Extract the [x, y] coordinate from the center of the cell holding the provided text.  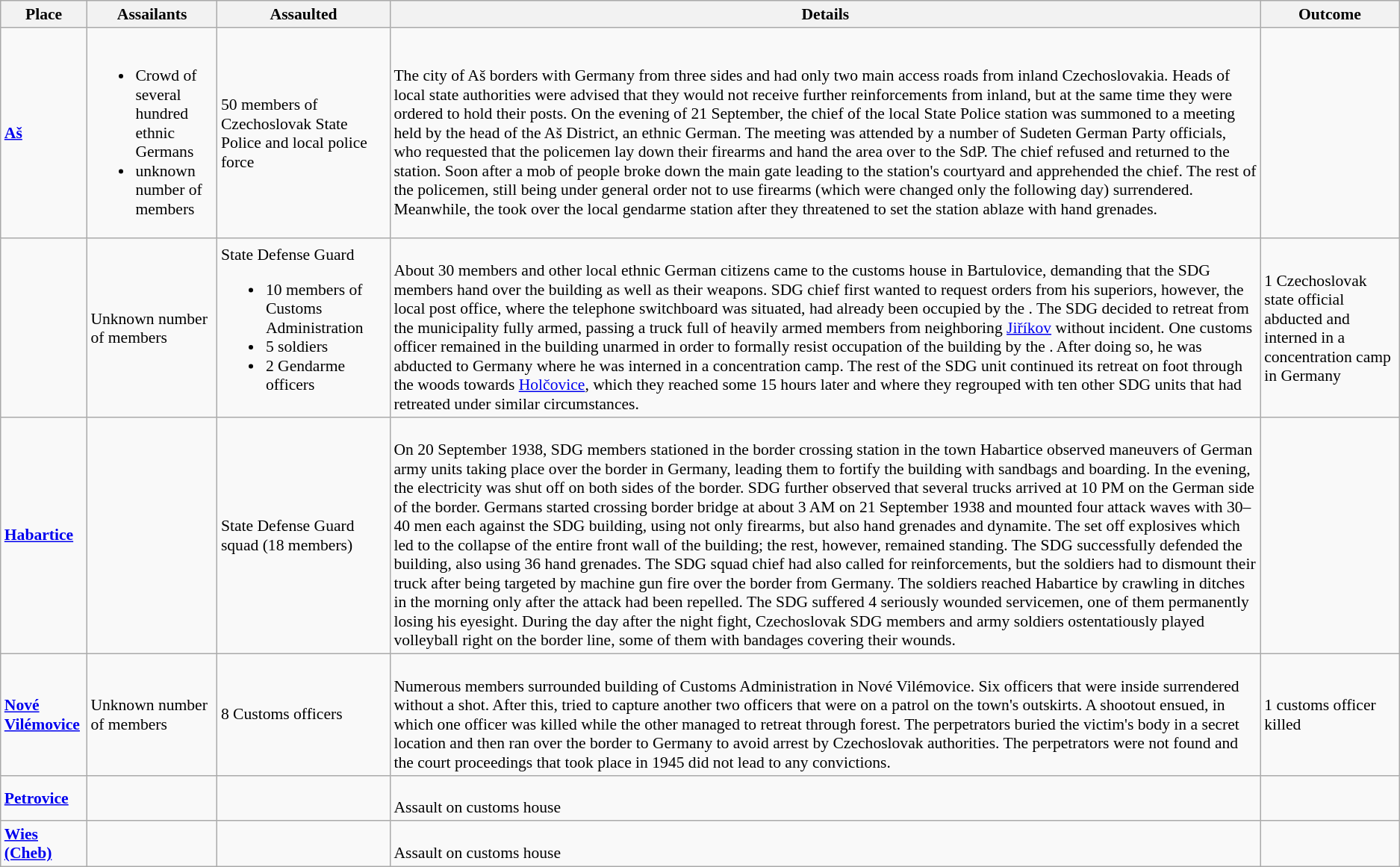
1 Czechoslovak state official abducted and interned in a concentration camp in Germany [1329, 329]
Outcome [1329, 14]
Crowd of several hundred ethnic Germansunknown number of members [152, 133]
Place [44, 14]
Nové Vilémovice [44, 714]
Details [825, 14]
1 customs officer killed [1329, 714]
Wies (Cheb) [44, 844]
50 members of Czechoslovak State Police and local police force [304, 133]
Habartice [44, 535]
Assailants [152, 14]
State Defense Guard10 members of Customs Administration5 soldiers2 Gendarme officers [304, 329]
Assaulted [304, 14]
State Defense Guard squad (18 members) [304, 535]
8 Customs officers [304, 714]
Aš [44, 133]
Petrovice [44, 798]
